Search for the cell housing the specified text and yield its [x, y] center coordinate. 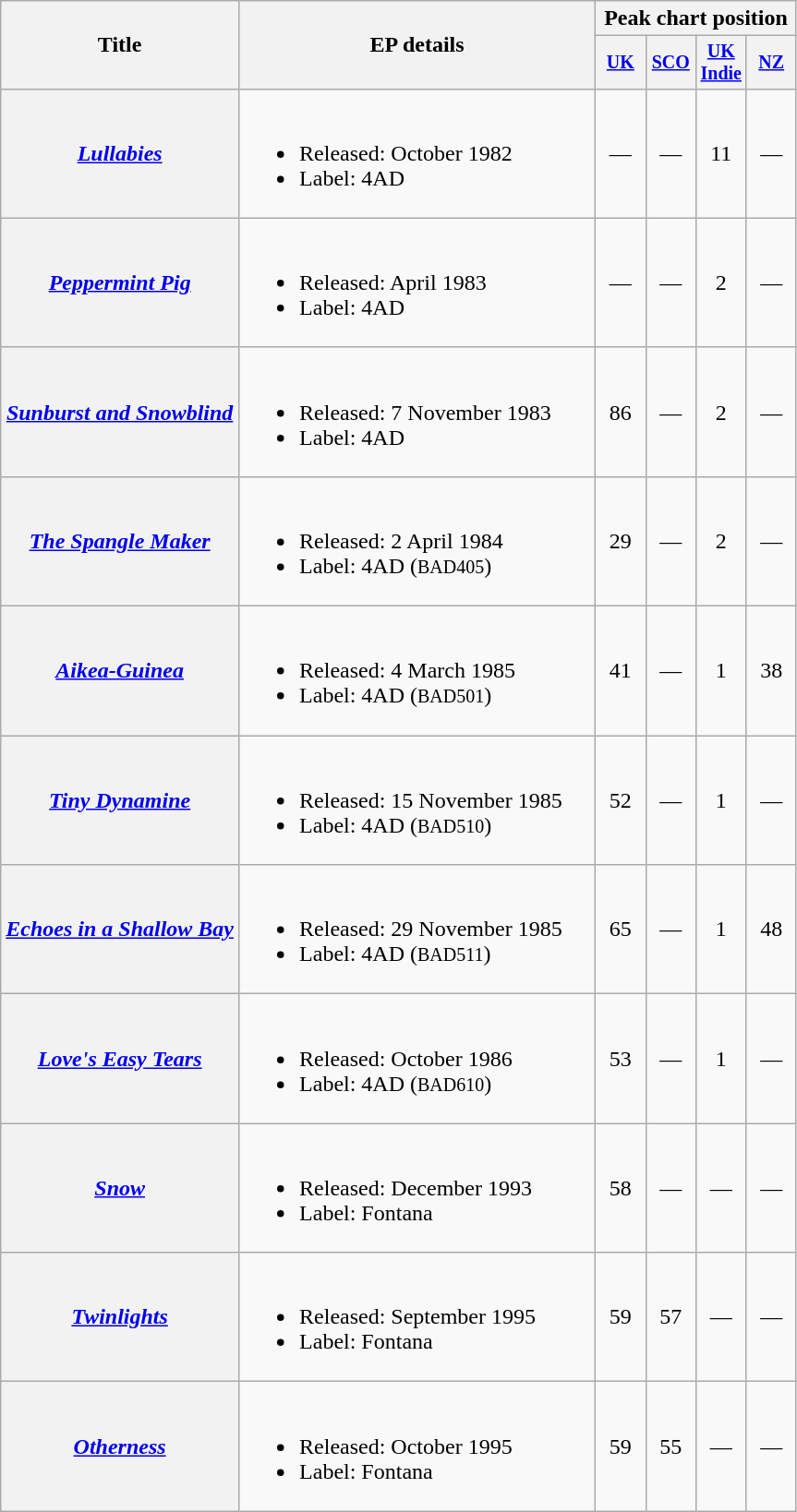
NZ [771, 63]
86 [621, 412]
53 [621, 1059]
Peak chart position [696, 18]
Released: 2 April 1984Label: 4AD (BAD405) [417, 541]
Twinlights [120, 1317]
52 [621, 800]
Lullabies [120, 153]
Title [120, 45]
48 [771, 930]
Released: September 1995Label: Fontana [417, 1317]
The Spangle Maker [120, 541]
Tiny Dynamine [120, 800]
Released: October 1995Label: Fontana [417, 1446]
Peppermint Pig [120, 282]
Aikea-Guinea [120, 671]
Sunburst and Snowblind [120, 412]
Released: October 1982Label: 4AD [417, 153]
55 [670, 1446]
Echoes in a Shallow Bay [120, 930]
57 [670, 1317]
38 [771, 671]
Released: 7 November 1983Label: 4AD [417, 412]
UK [621, 63]
Released: 15 November 1985Label: 4AD (BAD510) [417, 800]
65 [621, 930]
Released: 4 March 1985Label: 4AD (BAD501) [417, 671]
Otherness [120, 1446]
Love's Easy Tears [120, 1059]
UK Indie [721, 63]
Released: April 1983Label: 4AD [417, 282]
Snow [120, 1188]
41 [621, 671]
Released: October 1986Label: 4AD (BAD610) [417, 1059]
29 [621, 541]
11 [721, 153]
58 [621, 1188]
SCO [670, 63]
Released: December 1993Label: Fontana [417, 1188]
Released: 29 November 1985Label: 4AD (BAD511) [417, 930]
EP details [417, 45]
